Search for the cell housing the specified text and yield its [x, y] center coordinate. 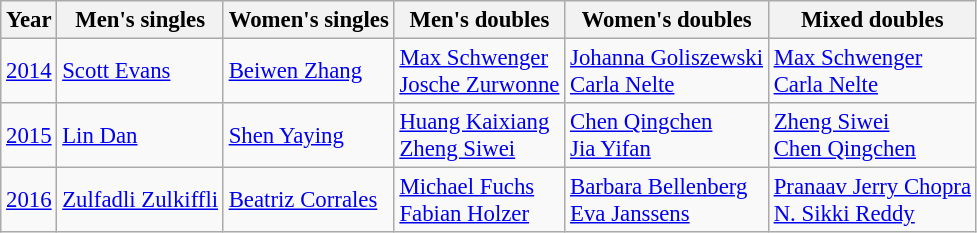
Mixed doubles [872, 20]
Pranaav Jerry Chopra N. Sikki Reddy [872, 200]
Men's singles [140, 20]
Women's singles [308, 20]
Michael Fuchs Fabian Holzer [480, 200]
Lin Dan [140, 136]
Beatriz Corrales [308, 200]
Scott Evans [140, 72]
Women's doubles [667, 20]
Chen Qingchen Jia Yifan [667, 136]
Johanna Goliszewski Carla Nelte [667, 72]
Max Schwenger Carla Nelte [872, 72]
2016 [29, 200]
2015 [29, 136]
2014 [29, 72]
Max Schwenger Josche Zurwonne [480, 72]
Barbara Bellenberg Eva Janssens [667, 200]
Zheng Siwei Chen Qingchen [872, 136]
Year [29, 20]
Zulfadli Zulkiffli [140, 200]
Beiwen Zhang [308, 72]
Men's doubles [480, 20]
Shen Yaying [308, 136]
Huang Kaixiang Zheng Siwei [480, 136]
